Provide the (X, Y) coordinate of the cell's center where the given text is located.  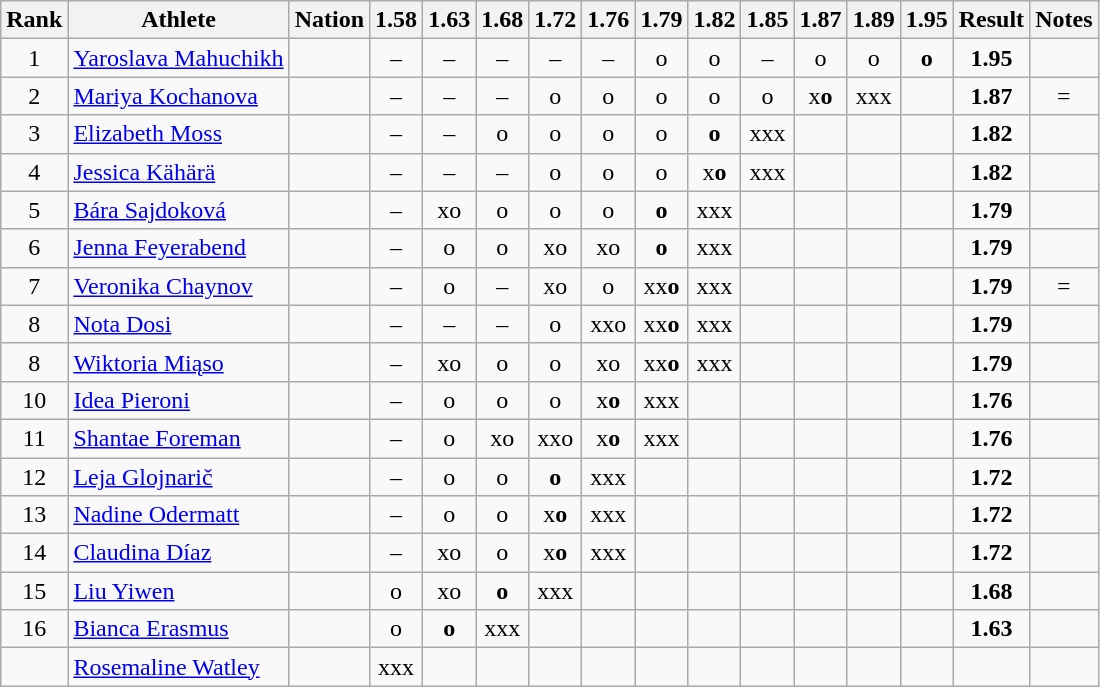
Nadine Odermatt (178, 515)
Leja Glojnarič (178, 477)
7 (34, 286)
3 (34, 134)
Rosemaline Watley (178, 667)
13 (34, 515)
Jessica Kähärä (178, 172)
6 (34, 248)
Athlete (178, 20)
14 (34, 553)
4 (34, 172)
Wiktoria Miąso (178, 362)
Mariya Kochanova (178, 96)
12 (34, 477)
Claudina Díaz (178, 553)
Shantae Foreman (178, 438)
16 (34, 629)
1.85 (768, 20)
Bianca Erasmus (178, 629)
Notes (1064, 20)
15 (34, 591)
10 (34, 400)
1 (34, 58)
2 (34, 96)
Result (991, 20)
Rank (34, 20)
Veronika Chaynov (178, 286)
Yaroslava Mahuchikh (178, 58)
Bára Sajdoková (178, 210)
Elizabeth Moss (178, 134)
11 (34, 438)
1.89 (874, 20)
Liu Yiwen (178, 591)
Jenna Feyerabend (178, 248)
1.58 (396, 20)
Nation (329, 20)
5 (34, 210)
Nota Dosi (178, 324)
Idea Pieroni (178, 400)
